Capture the cell that displays the provided text and extract its [x, y] central coordinate. 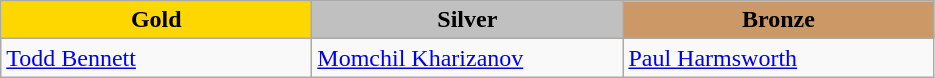
Gold [156, 20]
Momchil Kharizanov [468, 58]
Todd Bennett [156, 58]
Bronze [778, 20]
Paul Harmsworth [778, 58]
Silver [468, 20]
